Extract the (x, y) coordinate from the center of the cell holding the provided text.  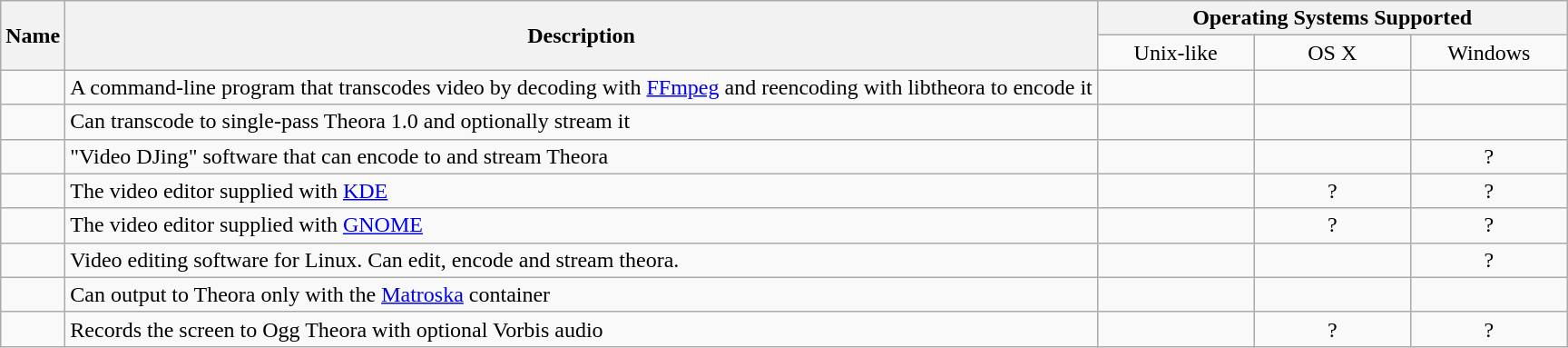
Can transcode to single-pass Theora 1.0 and optionally stream it (581, 122)
Operating Systems Supported (1332, 18)
"Video DJing" software that can encode to and stream Theora (581, 156)
OS X (1332, 53)
Windows (1490, 53)
Unix-like (1176, 53)
Records the screen to Ogg Theora with optional Vorbis audio (581, 329)
Video editing software for Linux. Can edit, encode and stream theora. (581, 260)
Description (581, 35)
Name (33, 35)
A command-line program that transcodes video by decoding with FFmpeg and reencoding with libtheora to encode it (581, 87)
The video editor supplied with GNOME (581, 225)
The video editor supplied with KDE (581, 191)
Can output to Theora only with the Matroska container (581, 294)
